Pinpoint the cell where the given text exists, returning its (X, Y) midpoint coordinate. 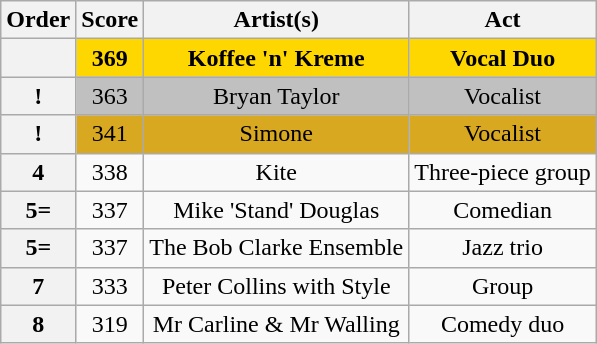
Koffee 'n' Kreme (276, 58)
Bryan Taylor (276, 96)
Score (110, 20)
Kite (276, 172)
Mike 'Stand' Douglas (276, 210)
Peter Collins with Style (276, 286)
338 (110, 172)
Act (503, 20)
Jazz trio (503, 248)
Mr Carline & Mr Walling (276, 324)
369 (110, 58)
Simone (276, 134)
The Bob Clarke Ensemble (276, 248)
Comedy duo (503, 324)
Three-piece group (503, 172)
363 (110, 96)
8 (38, 324)
4 (38, 172)
333 (110, 286)
319 (110, 324)
Comedian (503, 210)
Group (503, 286)
Vocal Duo (503, 58)
341 (110, 134)
7 (38, 286)
Artist(s) (276, 20)
Order (38, 20)
